Extract the [X, Y] coordinate from the center of the cell holding the provided text.  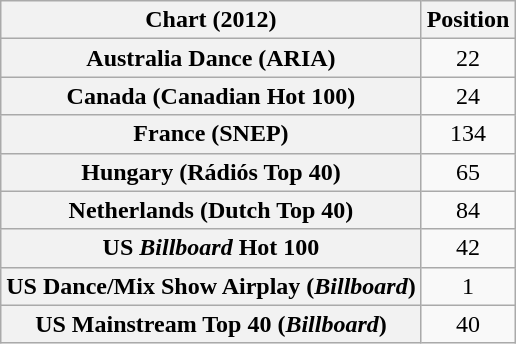
65 [468, 172]
84 [468, 210]
Canada (Canadian Hot 100) [211, 96]
22 [468, 58]
134 [468, 134]
24 [468, 96]
US Dance/Mix Show Airplay (Billboard) [211, 286]
1 [468, 286]
Position [468, 20]
42 [468, 248]
US Mainstream Top 40 (Billboard) [211, 324]
Australia Dance (ARIA) [211, 58]
France (SNEP) [211, 134]
40 [468, 324]
Chart (2012) [211, 20]
US Billboard Hot 100 [211, 248]
Hungary (Rádiós Top 40) [211, 172]
Netherlands (Dutch Top 40) [211, 210]
